Output the (x, y) coordinate of the center of the cell containing the given text.  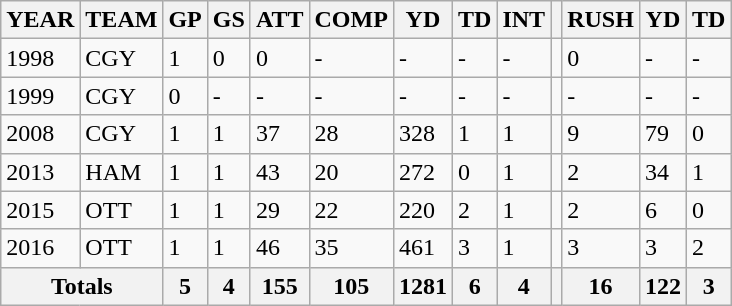
155 (280, 286)
TEAM (122, 20)
YEAR (40, 20)
220 (422, 210)
37 (280, 134)
461 (422, 248)
5 (185, 286)
29 (280, 210)
35 (351, 248)
ATT (280, 20)
328 (422, 134)
122 (662, 286)
1999 (40, 96)
46 (280, 248)
RUSH (601, 20)
2016 (40, 248)
272 (422, 172)
43 (280, 172)
INT (524, 20)
HAM (122, 172)
20 (351, 172)
GP (185, 20)
2013 (40, 172)
1281 (422, 286)
1998 (40, 58)
9 (601, 134)
Totals (82, 286)
28 (351, 134)
GS (228, 20)
34 (662, 172)
COMP (351, 20)
2008 (40, 134)
16 (601, 286)
2015 (40, 210)
79 (662, 134)
105 (351, 286)
22 (351, 210)
